Extract the [x, y] coordinate from the center of the cell holding the provided text.  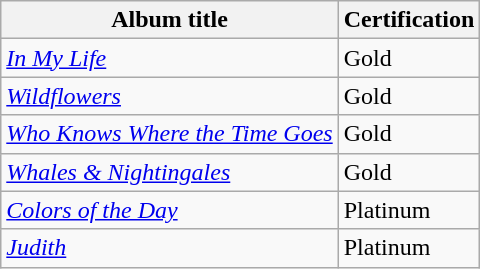
Colors of the Day [170, 210]
Album title [170, 20]
In My Life [170, 58]
Wildflowers [170, 96]
Certification [409, 20]
Judith [170, 248]
Whales & Nightingales [170, 172]
Who Knows Where the Time Goes [170, 134]
